Locate the cell with the specified text and output its (X, Y) center coordinate. 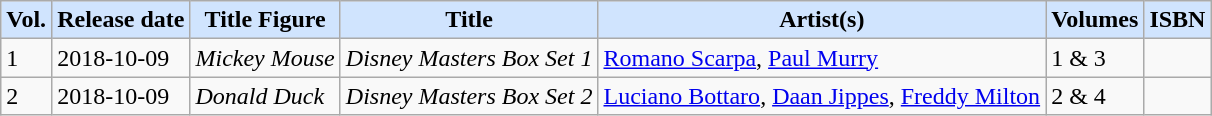
1 & 3 (1095, 58)
1 (26, 58)
Disney Masters Box Set 1 (469, 58)
Artist(s) (822, 20)
Title (469, 20)
Title Figure (265, 20)
Mickey Mouse (265, 58)
Luciano Bottaro, Daan Jippes, Freddy Milton (822, 96)
Vol. (26, 20)
2 (26, 96)
Disney Masters Box Set 2 (469, 96)
Romano Scarpa, Paul Murry (822, 58)
Release date (121, 20)
ISBN (1178, 20)
2 & 4 (1095, 96)
Donald Duck (265, 96)
Volumes (1095, 20)
